Detect which cell encompasses the target text, then output its [x, y] center coordinate. 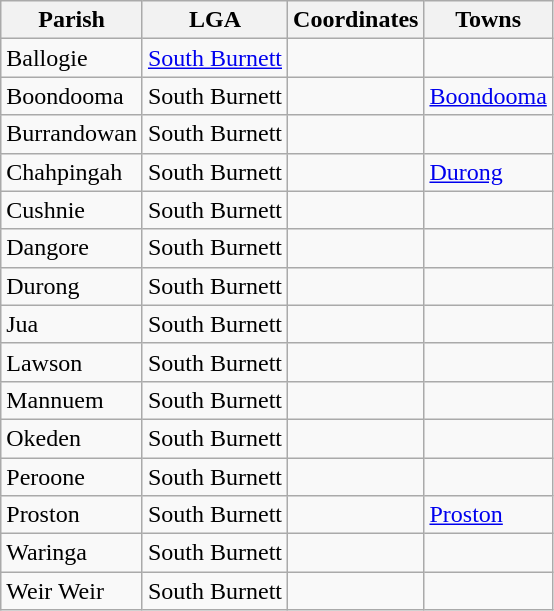
Waringa [72, 553]
Cushnie [72, 210]
Lawson [72, 362]
Okeden [72, 438]
Coordinates [356, 20]
Dangore [72, 248]
Ballogie [72, 58]
LGA [214, 20]
Towns [488, 20]
Chahpingah [72, 172]
Jua [72, 324]
Weir Weir [72, 591]
Burrandowan [72, 134]
Mannuem [72, 400]
Parish [72, 20]
Peroone [72, 477]
